Find where the given text appears and provide that cell's center as (X, Y) coordinate. 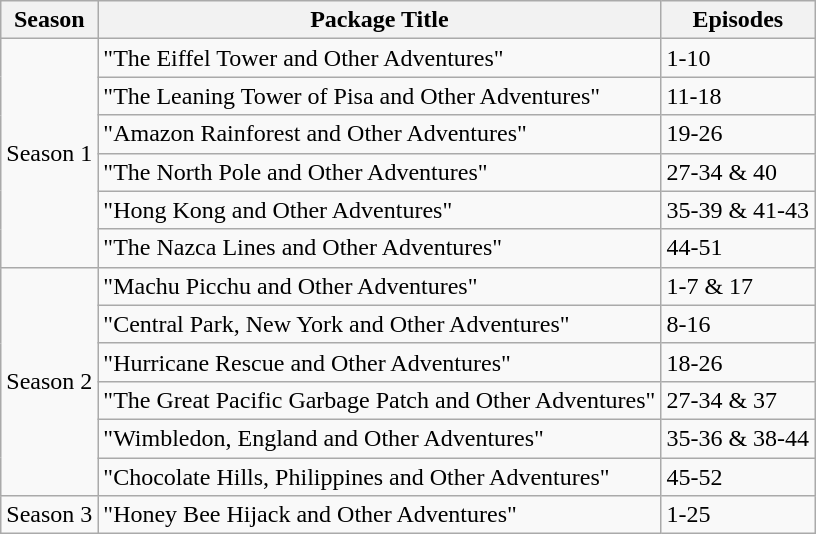
Episodes (738, 20)
"The North Pole and Other Adventures" (380, 172)
Season (50, 20)
19-26 (738, 134)
1-10 (738, 58)
"Hong Kong and Other Adventures" (380, 210)
27-34 & 37 (738, 400)
"Central Park, New York and Other Adventures" (380, 324)
44-51 (738, 248)
Season 3 (50, 515)
"Chocolate Hills, Philippines and Other Adventures" (380, 477)
Season 2 (50, 381)
Season 1 (50, 153)
45-52 (738, 477)
35-36 & 38-44 (738, 438)
"The Leaning Tower of Pisa and Other Adventures" (380, 96)
"Wimbledon, England and Other Adventures" (380, 438)
11-18 (738, 96)
"Hurricane Rescue and Other Adventures" (380, 362)
Package Title (380, 20)
1-7 & 17 (738, 286)
"Machu Picchu and Other Adventures" (380, 286)
8-16 (738, 324)
27-34 & 40 (738, 172)
1-25 (738, 515)
"The Great Pacific Garbage Patch and Other Adventures" (380, 400)
"Honey Bee Hijack and Other Adventures" (380, 515)
"The Nazca Lines and Other Adventures" (380, 248)
"The Eiffel Tower and Other Adventures" (380, 58)
18-26 (738, 362)
"Amazon Rainforest and Other Adventures" (380, 134)
35-39 & 41-43 (738, 210)
